From the cell containing the given text, extract its center point as (x, y) coordinate. 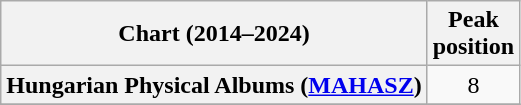
Peakposition (473, 34)
8 (473, 85)
Chart (2014–2024) (214, 34)
Hungarian Physical Albums (MAHASZ) (214, 85)
